Locate the cell with the specified text and output its [X, Y] center coordinate. 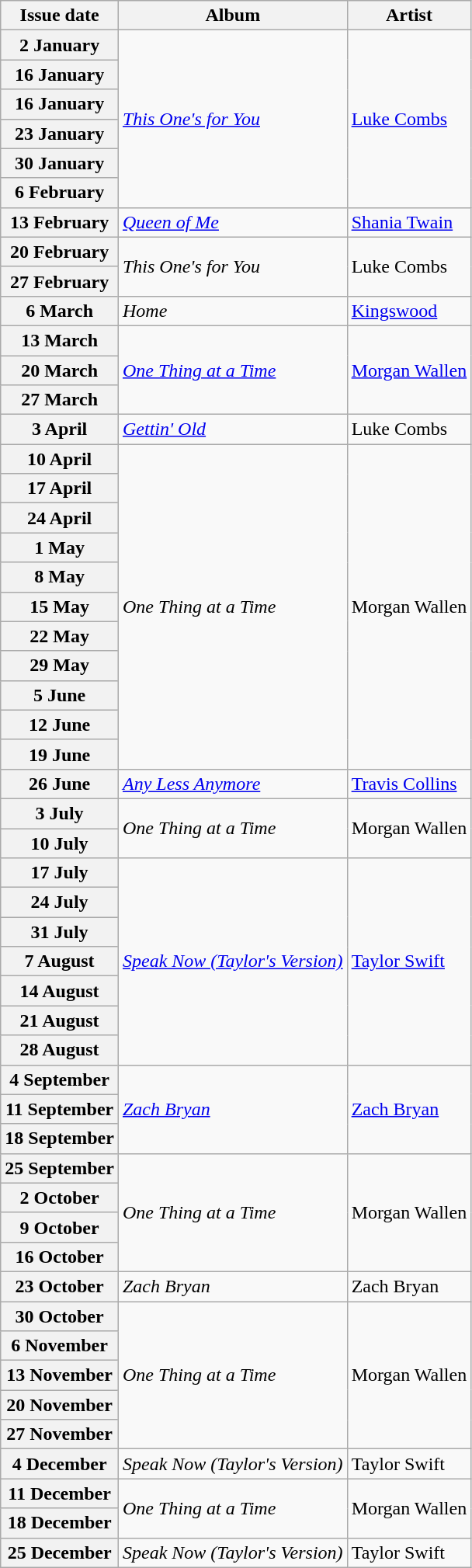
4 December [60, 1464]
17 July [60, 873]
2 January [60, 45]
1 May [60, 548]
30 January [60, 163]
29 May [60, 666]
11 December [60, 1493]
20 March [60, 370]
10 July [60, 843]
14 August [60, 991]
16 October [60, 1257]
23 October [60, 1286]
23 January [60, 134]
Artist [409, 16]
20 November [60, 1405]
21 August [60, 1020]
27 March [60, 400]
26 June [60, 784]
2 October [60, 1198]
3 July [60, 813]
Gettin' Old [233, 429]
17 April [60, 488]
30 October [60, 1316]
7 August [60, 961]
8 May [60, 577]
6 November [60, 1346]
10 April [60, 459]
24 July [60, 902]
Any Less Anymore [233, 784]
13 March [60, 340]
Issue date [60, 16]
27 February [60, 281]
12 June [60, 725]
5 June [60, 695]
Home [233, 311]
20 February [60, 252]
13 November [60, 1375]
18 September [60, 1139]
19 June [60, 754]
Shania Twain [409, 222]
27 November [60, 1434]
25 December [60, 1552]
18 December [60, 1523]
Kingswood [409, 311]
Queen of Me [233, 222]
25 September [60, 1168]
24 April [60, 518]
31 July [60, 932]
22 May [60, 636]
6 March [60, 311]
4 September [60, 1080]
9 October [60, 1227]
Travis Collins [409, 784]
15 May [60, 607]
6 February [60, 193]
Album [233, 16]
13 February [60, 222]
11 September [60, 1109]
28 August [60, 1050]
3 April [60, 429]
